Return the (x, y) coordinate for the center point of the cell that contains the specified text.  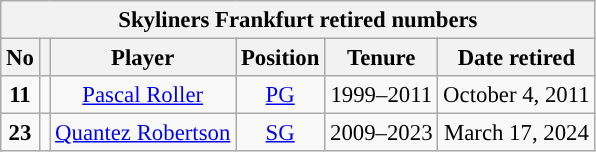
Player (143, 58)
PG (280, 95)
Quantez Robertson (143, 133)
SG (280, 133)
Skyliners Frankfurt retired numbers (298, 20)
March 17, 2024 (516, 133)
October 4, 2011 (516, 95)
Pascal Roller (143, 95)
1999–2011 (382, 95)
2009–2023 (382, 133)
Position (280, 58)
11 (20, 95)
No (20, 58)
Date retired (516, 58)
Tenure (382, 58)
23 (20, 133)
